Return [x, y] of the center of cell containing provided text 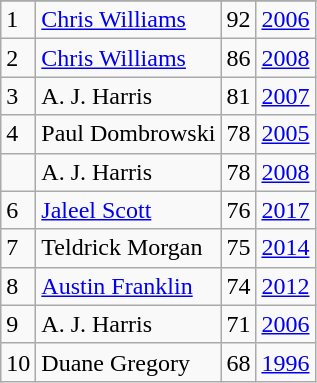
4 [18, 134]
2017 [286, 210]
71 [238, 324]
3 [18, 96]
6 [18, 210]
9 [18, 324]
68 [238, 362]
Duane Gregory [128, 362]
74 [238, 286]
8 [18, 286]
Teldrick Morgan [128, 248]
92 [238, 20]
75 [238, 248]
2 [18, 58]
76 [238, 210]
1 [18, 20]
Austin Franklin [128, 286]
2007 [286, 96]
81 [238, 96]
2005 [286, 134]
Paul Dombrowski [128, 134]
2014 [286, 248]
2012 [286, 286]
7 [18, 248]
Jaleel Scott [128, 210]
1996 [286, 362]
10 [18, 362]
86 [238, 58]
